Output the [x, y] coordinate of the center of the cell containing the given text.  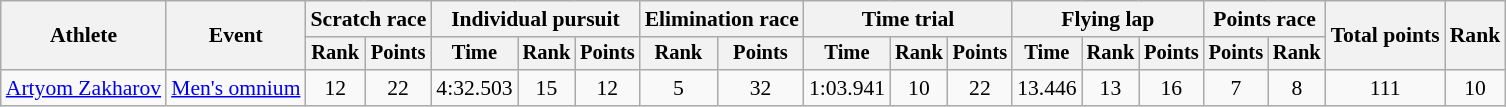
1:03.941 [847, 88]
Athlete [84, 36]
Event [236, 36]
Points race [1265, 19]
Scratch race [368, 19]
13 [1111, 88]
13.446 [1046, 88]
5 [679, 88]
Elimination race [722, 19]
32 [760, 88]
Artyom Zakharov [84, 88]
16 [1171, 88]
Total points [1386, 36]
Time trial [908, 19]
Individual pursuit [535, 19]
111 [1386, 88]
7 [1236, 88]
Men's omnium [236, 88]
Flying lap [1108, 19]
4:32.503 [474, 88]
15 [547, 88]
8 [1297, 88]
